Detect which cell encompasses the target text, then output its (x, y) center coordinate. 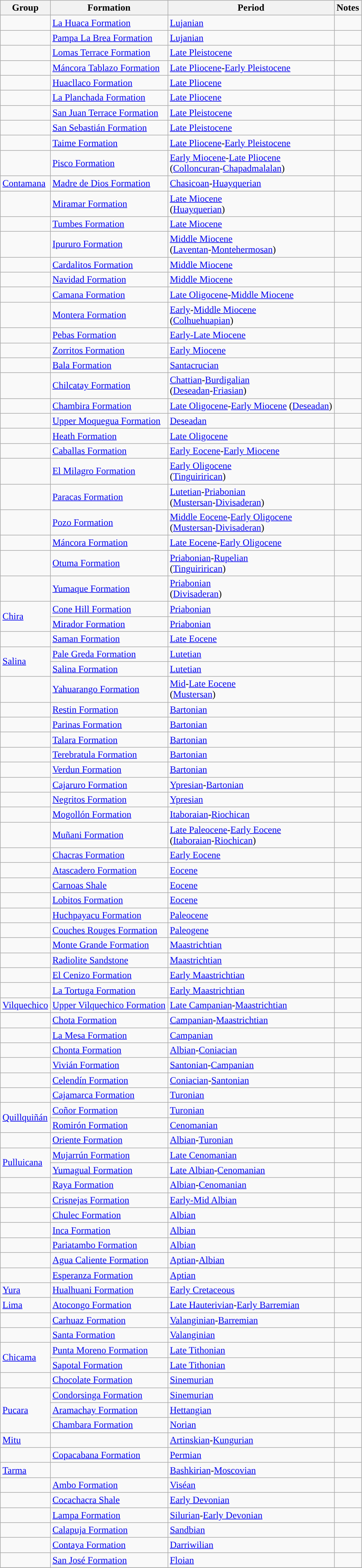
Late Albian-Cenomanian (251, 1170)
Mitu (25, 1440)
Upper Vilquechico Formation (109, 1005)
Copacabana Formation (109, 1455)
Atascadero Formation (109, 870)
Chicama (25, 1358)
Chacras Formation (109, 855)
Madre de Dios Formation (109, 183)
Chambara Formation (109, 1425)
Deseadan (251, 421)
Parinas Formation (109, 725)
Ambo Formation (109, 1485)
Valanginian-Barremian (251, 1320)
Valanginian (251, 1335)
Upper Moquegua Formation (109, 421)
Early-Middle Miocene(Colhuehuapian) (251, 315)
Hualhuani Formation (109, 1290)
Santonian-Campanian (251, 1065)
Late Cenomanian (251, 1155)
Late Miocene (251, 224)
Radiolite Sandstone (109, 960)
Esperanza Formation (109, 1275)
Chilcatay Formation (109, 385)
Talara Formation (109, 739)
Early Eocene-Early Miocene (251, 451)
Máncora Formation (109, 543)
Albian-Turonian (251, 1140)
Aptian (251, 1275)
Lobitos Formation (109, 900)
Albian-Coniacian (251, 1050)
Calapuja Formation (109, 1530)
Caballas Formation (109, 451)
El Milagro Formation (109, 471)
Yura (25, 1290)
San José Formation (109, 1560)
Inca Formation (109, 1230)
Priabonian-Rupelian(Tinguirirican) (251, 563)
Late Eocene (251, 639)
Condorsinga Formation (109, 1395)
Ypresian-Bartonian (251, 784)
Silurian-Early Devonian (251, 1515)
Huchpayacu Formation (109, 915)
Mogollón Formation (109, 815)
Mujarrún Formation (109, 1155)
Late Oligocene-Middle Miocene (251, 295)
Zorritos Formation (109, 350)
Mid-Late Eocene(Mustersan) (251, 689)
Late Paleocene-Early Eocene(Itaboraian-Riochican) (251, 835)
Camana Formation (109, 295)
Lutetian-Priabonian(Mustersan-Divisaderan) (251, 496)
Late Hauterivian-Early Barremian (251, 1305)
Chattian-Burdigalian(Deseadan-Friasian) (251, 385)
Paleogene (251, 930)
Pampa La Brea Formation (109, 38)
Late Eocene-Early Oligocene (251, 543)
Crisnejas Formation (109, 1200)
La Tortuga Formation (109, 990)
Late Miocene(Huayquerian) (251, 203)
Pebas Formation (109, 335)
Verdun Formation (109, 769)
Campanian (251, 1035)
Early Miocene (251, 350)
La Huaca Formation (109, 23)
Ypresian (251, 800)
Early Miocene-Late Pliocene(Colloncuran-Chapadmalalan) (251, 163)
Yahuarango Formation (109, 689)
Raya Formation (109, 1185)
Lampa Formation (109, 1515)
Paracas Formation (109, 496)
Norian (251, 1425)
Cardalitos Formation (109, 265)
Chambira Formation (109, 406)
Early Oligocene(Tinguirirican) (251, 471)
Taime Formation (109, 143)
Chonta Formation (109, 1050)
Group (25, 8)
Santa Formation (109, 1335)
Muñani Formation (109, 835)
Early Devonian (251, 1500)
Montera Formation (109, 315)
Restin Formation (109, 710)
Cocachacra Shale (109, 1500)
Chocolate Formation (109, 1380)
Carhuaz Formation (109, 1320)
Pale Greda Formation (109, 654)
Coniacian-Santonian (251, 1080)
Itaboraian-Riochican (251, 815)
Romirón Formation (109, 1125)
Middle Eocene-Early Oligocene(Mustersan-Divisaderan) (251, 522)
Negritos Formation (109, 800)
Chulec Formation (109, 1215)
Priabonian(Divisaderan) (251, 589)
Miramar Formation (109, 203)
Ipururo Formation (109, 244)
Chasicoan-Huayquerian (251, 183)
La Planchada Formation (109, 98)
Pucara (25, 1410)
Period (251, 8)
Permian (251, 1455)
Saman Formation (109, 639)
Heath Formation (109, 436)
Lima (25, 1305)
Vivián Formation (109, 1065)
Couches Rouges Formation (109, 930)
Formation (109, 8)
San Sebastián Formation (109, 128)
Agua Caliente Formation (109, 1260)
Cajamarca Formation (109, 1095)
Bashkirian-Moscovian (251, 1470)
Coñor Formation (109, 1110)
Artinskian-Kungurian (251, 1440)
Máncora Tablazo Formation (109, 68)
Oriente Formation (109, 1140)
Bala Formation (109, 365)
Cajaruro Formation (109, 784)
Paleocene (251, 915)
Pariatambo Formation (109, 1245)
Chira (25, 617)
Sandbian (251, 1530)
Sapotal Formation (109, 1365)
Quillquiñán (25, 1118)
Late Oligocene (251, 436)
Punta Moreno Formation (109, 1350)
Salina (25, 661)
Aptian-Albian (251, 1260)
Early Cretaceous (251, 1290)
Albian-Cenomanian (251, 1185)
Late Oligocene-Early Miocene (Deseadan) (251, 406)
San Juan Terrace Formation (109, 113)
Cenomanian (251, 1125)
Early-Late Miocene (251, 335)
Yumagual Formation (109, 1170)
Carnoas Shale (109, 885)
Navidad Formation (109, 280)
Cone Hill Formation (109, 609)
Atocongo Formation (109, 1305)
Vilquechico (25, 1005)
Mirador Formation (109, 624)
Notes (348, 8)
Celendín Formation (109, 1080)
Middle Miocene(Laventan-Montehermosan) (251, 244)
Campanian-Maastrichtian (251, 1020)
Viséan (251, 1485)
Tarma (25, 1470)
Aramachay Formation (109, 1410)
Lomas Terrace Formation (109, 53)
El Cenizo Formation (109, 975)
Hettangian (251, 1410)
Huacllaco Formation (109, 83)
Tumbes Formation (109, 224)
Early-Mid Albian (251, 1200)
Darriwilian (251, 1545)
Pisco Formation (109, 163)
Chota Formation (109, 1020)
Terebratula Formation (109, 754)
Santacrucian (251, 365)
Pozo Formation (109, 522)
Pulluicana (25, 1163)
Otuma Formation (109, 563)
Contamana (25, 183)
Early Eocene (251, 855)
Salina Formation (109, 669)
La Mesa Formation (109, 1035)
Late Campanian-Maastrichtian (251, 1005)
Yumaque Formation (109, 589)
Monte Grande Formation (109, 945)
Floian (251, 1560)
Contaya Formation (109, 1545)
